Locate the cell with the specified text and output its (x, y) center coordinate. 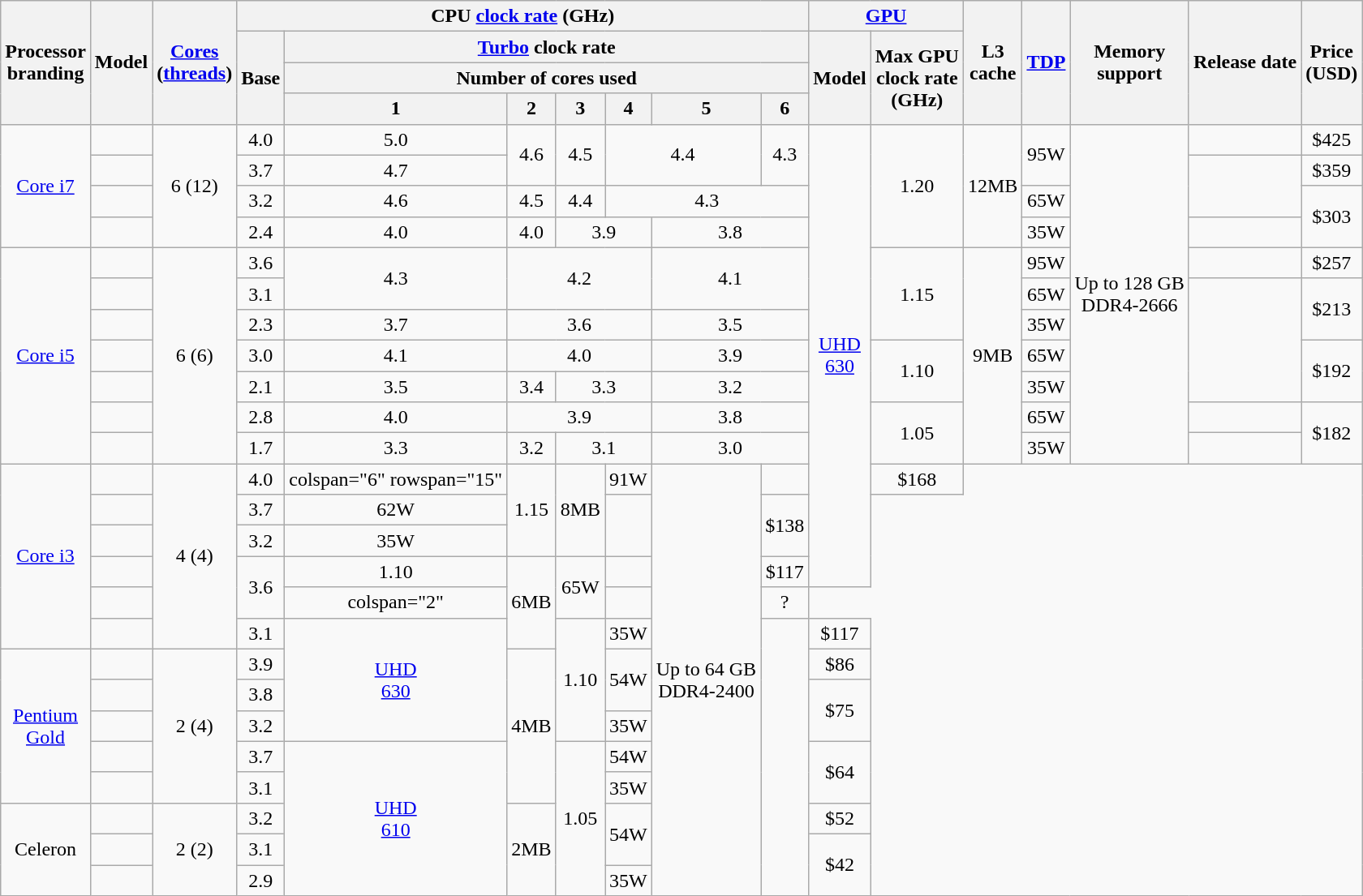
2 (2) (195, 849)
L3cache (992, 62)
2.9 (261, 880)
6 (785, 109)
Cores (threads) (195, 62)
Celeron (45, 849)
4MB (531, 726)
Core i3 (45, 556)
6 (12) (195, 186)
Core i5 (45, 355)
12MB (992, 186)
4 (4) (195, 556)
4 (629, 109)
1.20 (917, 186)
$303 (1332, 216)
2.8 (261, 418)
$213 (1332, 309)
6MB (531, 602)
$425 (1332, 139)
$257 (1332, 263)
Pentium Gold (45, 726)
Price(USD) (1332, 62)
91W (629, 479)
Up to 64 GBDDR4-2400 (706, 680)
Release date (1245, 62)
$182 (1332, 433)
colspan="2" (396, 602)
$75 (840, 710)
2MB (531, 849)
2.4 (261, 232)
Max GPUclock rate(GHz) (917, 78)
4.7 (396, 170)
$192 (1332, 371)
1.7 (261, 448)
5 (706, 109)
Up to 128 GBDDR4-2666 (1129, 294)
6 (6) (195, 355)
Base (261, 78)
GPU (886, 16)
$64 (840, 772)
Memorysupport (1129, 62)
5.0 (396, 139)
3 (580, 109)
Number of cores used (547, 78)
$86 (840, 664)
1 (396, 109)
? (785, 602)
2 (4) (195, 726)
8MB (580, 510)
Turbo clock rate (547, 47)
TDP (1047, 62)
UHD610 (396, 818)
Processorbranding (45, 62)
$52 (840, 818)
9MB (992, 355)
2.3 (261, 324)
colspan="6" rowspan="15" (396, 479)
2.1 (261, 387)
3.4 (531, 387)
4.2 (579, 278)
$359 (1332, 170)
$168 (917, 479)
2 (531, 109)
$138 (785, 525)
$42 (840, 864)
62W (396, 510)
CPU clock rate (GHz) (522, 16)
Core i7 (45, 186)
